Capture the cell that displays the provided text and extract its (x, y) central coordinate. 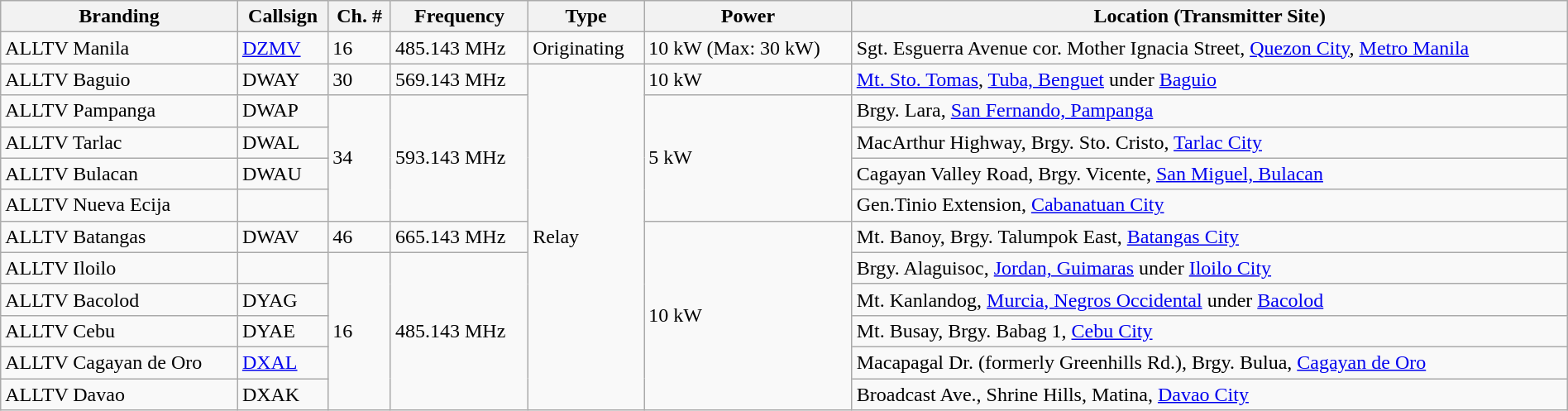
Type (586, 17)
ALLTV Tarlac (119, 142)
Brgy. Alaguisoc, Jordan, Guimaras under Iloilo City (1209, 268)
Mt. Sto. Tomas, Tuba, Benguet under Baguio (1209, 79)
DWAV (283, 237)
DWAU (283, 174)
DWAL (283, 142)
Broadcast Ave., Shrine Hills, Matina, Davao City (1209, 394)
Ch. # (360, 17)
ALLTV Cagayan de Oro (119, 362)
ALLTV Bacolod (119, 299)
DYAG (283, 299)
DWAP (283, 111)
Macapagal Dr. (formerly Greenhills Rd.), Brgy. Bulua, Cagayan de Oro (1209, 362)
ALLTV Davao (119, 394)
Sgt. Esguerra Avenue cor. Mother Ignacia Street, Quezon City, Metro Manila (1209, 48)
DYAE (283, 331)
Cagayan Valley Road, Brgy. Vicente, San Miguel, Bulacan (1209, 174)
DZMV (283, 48)
MacArthur Highway, Brgy. Sto. Cristo, Tarlac City (1209, 142)
Branding (119, 17)
Callsign (283, 17)
DXAL (283, 362)
Frequency (459, 17)
Mt. Banoy, Brgy. Talumpok East, Batangas City (1209, 237)
ALLTV Nueva Ecija (119, 205)
10 kW (Max: 30 kW) (748, 48)
ALLTV Cebu (119, 331)
Brgy. Lara, San Fernando, Pampanga (1209, 111)
46 (360, 237)
Power (748, 17)
Originating (586, 48)
593.143 MHz (459, 158)
ALLTV Pampanga (119, 111)
5 kW (748, 158)
34 (360, 158)
30 (360, 79)
Location (Transmitter Site) (1209, 17)
ALLTV Manila (119, 48)
Relay (586, 237)
Mt. Busay, Brgy. Babag 1, Cebu City (1209, 331)
ALLTV Bulacan (119, 174)
ALLTV Baguio (119, 79)
ALLTV Batangas (119, 237)
DWAY (283, 79)
Mt. Kanlandog, Murcia, Negros Occidental under Bacolod (1209, 299)
ALLTV Iloilo (119, 268)
DXAK (283, 394)
569.143 MHz (459, 79)
665.143 MHz (459, 237)
Gen.Tinio Extension, Cabanatuan City (1209, 205)
